Identify which cell holds the provided text, then report its (x, y) central coordinate. 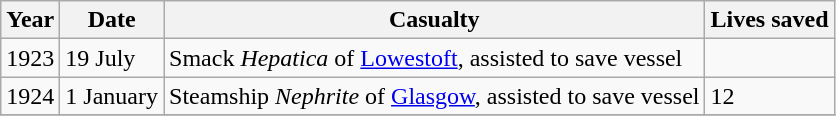
Casualty (434, 20)
Year (30, 20)
1924 (30, 96)
Lives saved (770, 20)
Steamship Nephrite of Glasgow, assisted to save vessel (434, 96)
1 January (112, 96)
19 July (112, 58)
1923 (30, 58)
Date (112, 20)
12 (770, 96)
Smack Hepatica of Lowestoft, assisted to save vessel (434, 58)
